Determine the [x, y] coordinate at the center of the cell enclosing the given text.  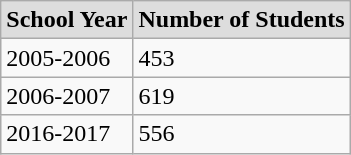
556 [242, 134]
453 [242, 58]
2005-2006 [67, 58]
School Year [67, 20]
2006-2007 [67, 96]
619 [242, 96]
2016-2017 [67, 134]
Number of Students [242, 20]
